From the cell containing the given text, extract its center point as (X, Y) coordinate. 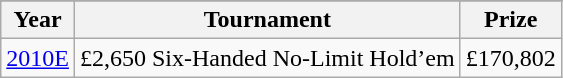
£2,650 Six-Handed No-Limit Hold’em (267, 58)
Tournament (267, 20)
Year (38, 20)
2010E (38, 58)
£170,802 (510, 58)
Prize (510, 20)
